Determine the (x, y) coordinate at the center of the cell enclosing the given text.  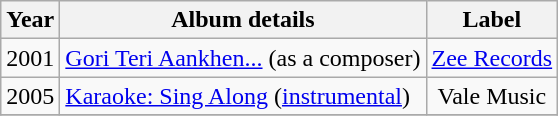
Album details (243, 20)
Vale Music (492, 96)
2001 (30, 58)
Zee Records (492, 58)
Gori Teri Aankhen... (as a composer) (243, 58)
Label (492, 20)
Year (30, 20)
2005 (30, 96)
Karaoke: Sing Along (instrumental) (243, 96)
